Scan for the cell matching the given text and deliver its [X, Y] coordinate at center. 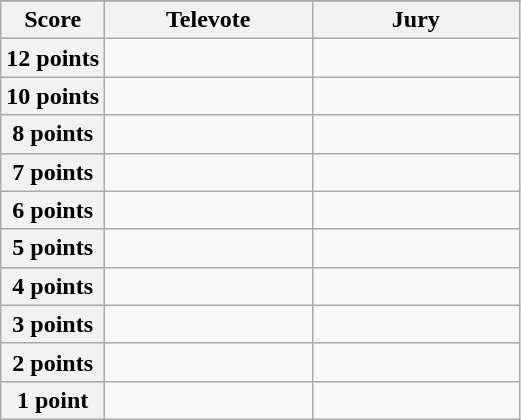
2 points [53, 362]
7 points [53, 172]
10 points [53, 96]
Score [53, 20]
8 points [53, 134]
12 points [53, 58]
1 point [53, 400]
3 points [53, 324]
Televote [209, 20]
5 points [53, 248]
Jury [416, 20]
4 points [53, 286]
6 points [53, 210]
